Return [X, Y] of the center of cell containing provided text 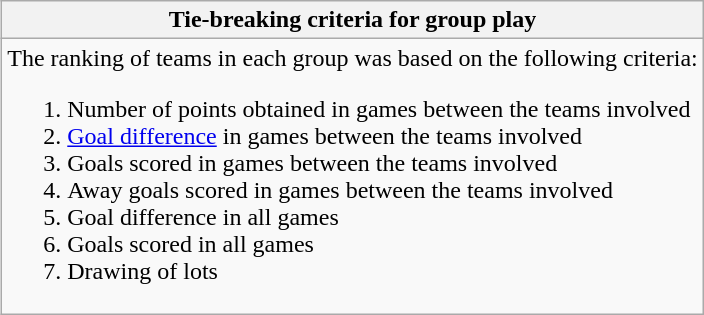
Tie-breaking criteria for group play [353, 20]
